Return the [x, y] coordinate for the center point of the cell that contains the specified text.  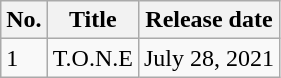
Release date [208, 20]
T.O.N.E [92, 58]
1 [24, 58]
July 28, 2021 [208, 58]
No. [24, 20]
Title [92, 20]
